Return [x, y] of the center of cell containing provided text 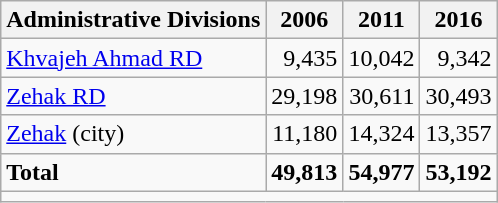
9,435 [304, 58]
30,493 [458, 96]
53,192 [458, 172]
10,042 [382, 58]
13,357 [458, 134]
30,611 [382, 96]
Zehak (city) [134, 134]
29,198 [304, 96]
54,977 [382, 172]
Khvajeh Ahmad RD [134, 58]
11,180 [304, 134]
Administrative Divisions [134, 20]
9,342 [458, 58]
49,813 [304, 172]
14,324 [382, 134]
2016 [458, 20]
Total [134, 172]
2011 [382, 20]
Zehak RD [134, 96]
2006 [304, 20]
